Extract the (x, y) coordinate from the center of the cell holding the provided text.  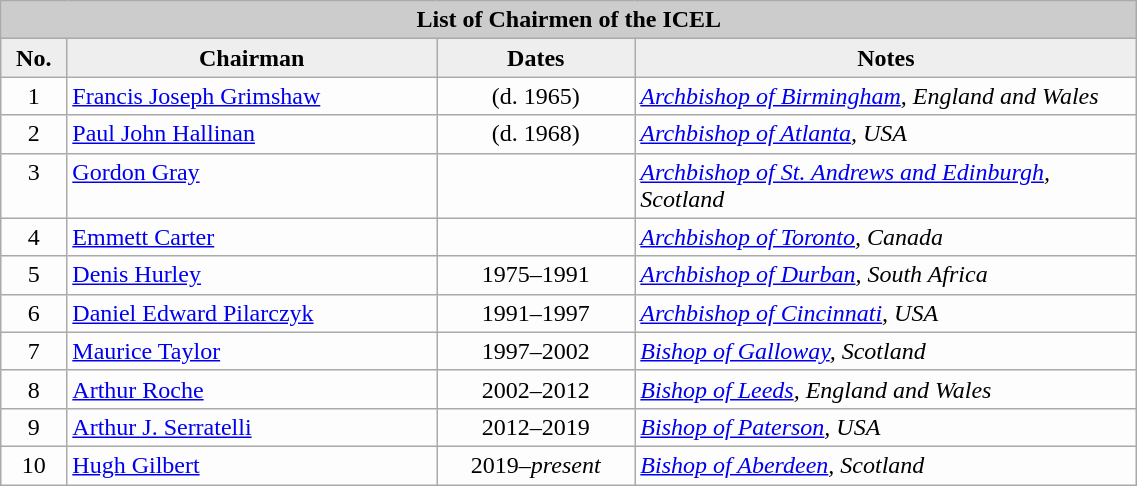
Emmett Carter (252, 237)
Francis Joseph Grimshaw (252, 96)
Bishop of Leeds, England and Wales (886, 389)
5 (34, 275)
Hugh Gilbert (252, 465)
1 (34, 96)
Paul John Hallinan (252, 134)
1991–1997 (536, 313)
Bishop of Aberdeen, Scotland (886, 465)
Daniel Edward Pilarczyk (252, 313)
4 (34, 237)
Denis Hurley (252, 275)
8 (34, 389)
Archbishop of Birmingham, England and Wales (886, 96)
(d. 1968) (536, 134)
2012–2019 (536, 427)
Archbishop of Cincinnati, USA (886, 313)
Bishop of Paterson, USA (886, 427)
3 (34, 186)
Archbishop of Durban, South Africa (886, 275)
2002–2012 (536, 389)
Archbishop of Atlanta, USA (886, 134)
2019–present (536, 465)
Archbishop of Toronto, Canada (886, 237)
Arthur J. Serratelli (252, 427)
Notes (886, 58)
9 (34, 427)
1997–2002 (536, 351)
Gordon Gray (252, 186)
2 (34, 134)
10 (34, 465)
1975–1991 (536, 275)
7 (34, 351)
Arthur Roche (252, 389)
Dates (536, 58)
Maurice Taylor (252, 351)
Archbishop of St. Andrews and Edinburgh, Scotland (886, 186)
List of Chairmen of the ICEL (569, 20)
Chairman (252, 58)
No. (34, 58)
6 (34, 313)
Bishop of Galloway, Scotland (886, 351)
(d. 1965) (536, 96)
